Find where the given text appears and provide that cell's center as [X, Y] coordinate. 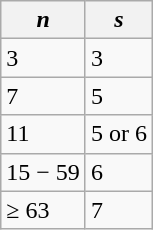
6 [118, 172]
5 [118, 96]
≥ 63 [44, 210]
n [44, 20]
5 or 6 [118, 134]
11 [44, 134]
s [118, 20]
15 − 59 [44, 172]
